Locate the cell with the specified text and output its (X, Y) center coordinate. 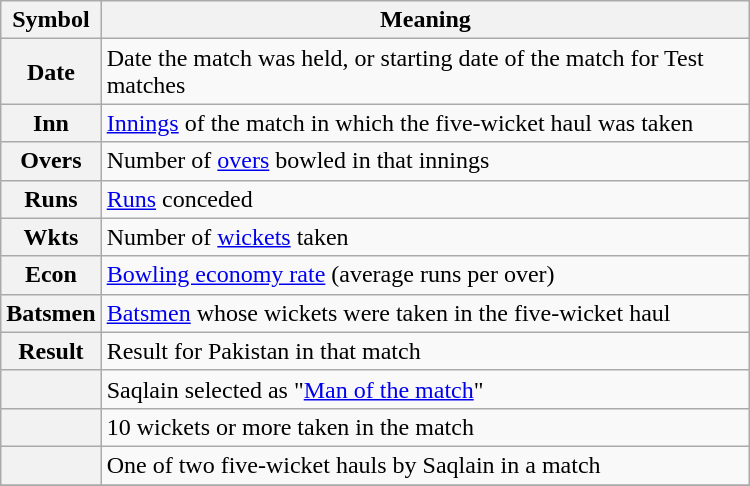
Bowling economy rate (average runs per over) (426, 275)
Meaning (426, 20)
Saqlain selected as "Man of the match" (426, 389)
Runs conceded (426, 199)
Innings of the match in which the five-wicket haul was taken (426, 123)
Econ (51, 275)
Batsmen (51, 313)
Overs (51, 161)
Number of wickets taken (426, 237)
Batsmen whose wickets were taken in the five-wicket haul (426, 313)
Runs (51, 199)
Number of overs bowled in that innings (426, 161)
One of two five-wicket hauls by Saqlain in a match (426, 465)
Date (51, 72)
Wkts (51, 237)
Result (51, 351)
Symbol (51, 20)
Date the match was held, or starting date of the match for Test matches (426, 72)
10 wickets or more taken in the match (426, 427)
Inn (51, 123)
Result for Pakistan in that match (426, 351)
